From the cell containing the given text, extract its center point as (X, Y) coordinate. 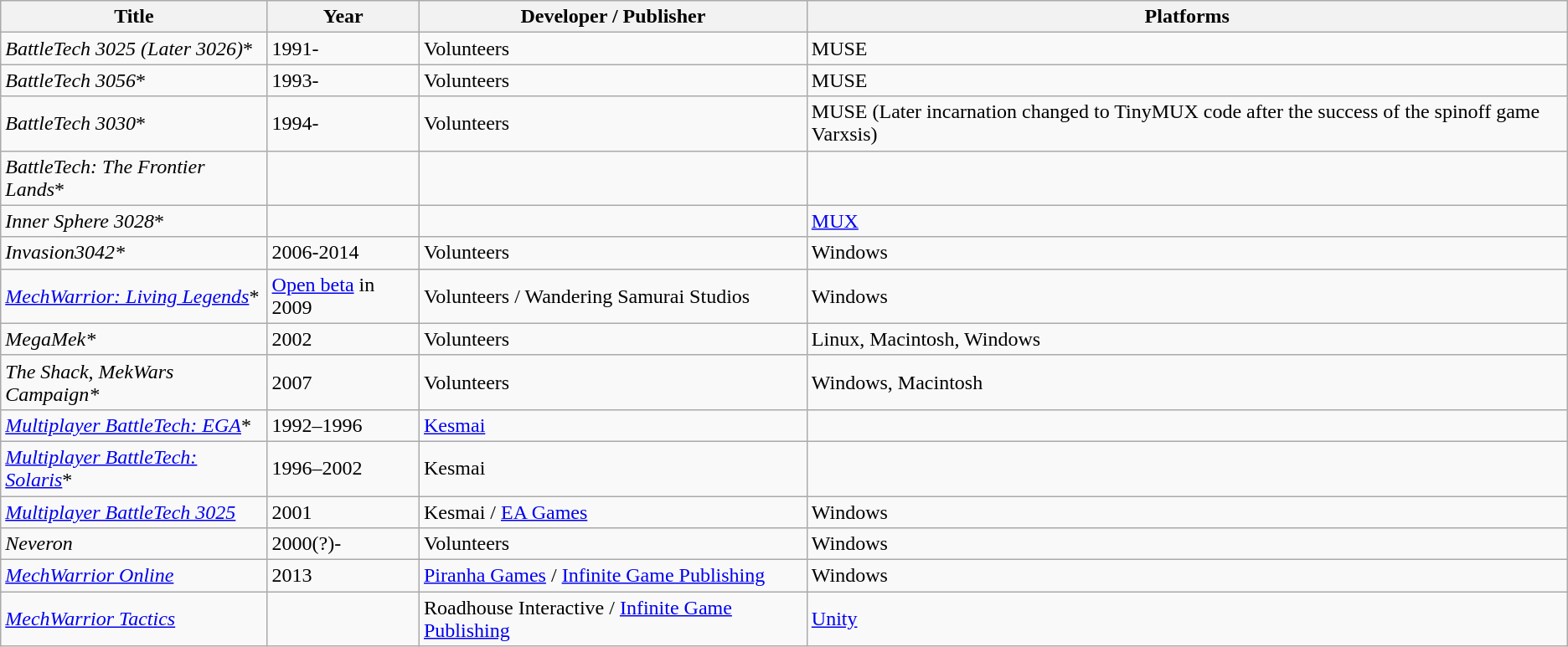
Kesmai / EA Games (613, 511)
2000(?)- (343, 544)
MechWarrior Tactics (134, 619)
1996–2002 (343, 469)
2002 (343, 339)
Year (343, 17)
1994- (343, 124)
The Shack, MekWars Campaign* (134, 382)
Windows, Macintosh (1187, 382)
Volunteers / Wandering Samurai Studios (613, 296)
Multiplayer BattleTech 3025 (134, 511)
BattleTech: The Frontier Lands* (134, 177)
MechWarrior: Living Legends* (134, 296)
MechWarrior Online (134, 576)
1992–1996 (343, 425)
Inner Sphere 3028* (134, 221)
Multiplayer BattleTech: EGA* (134, 425)
Unity (1187, 619)
1991- (343, 49)
MUSE (Later incarnation changed to TinyMUX code after the success of the spinoff game Varxsis) (1187, 124)
BattleTech 3025 (Later 3026)* (134, 49)
2006-2014 (343, 253)
Piranha Games / Infinite Game Publishing (613, 576)
Platforms (1187, 17)
Roadhouse Interactive / Infinite Game Publishing (613, 619)
2013 (343, 576)
Invasion3042* (134, 253)
MegaMek* (134, 339)
Neveron (134, 544)
Developer / Publisher (613, 17)
1993- (343, 80)
Multiplayer BattleTech: Solaris* (134, 469)
BattleTech 3056* (134, 80)
Linux, Macintosh, Windows (1187, 339)
MUX (1187, 221)
Open beta in 2009 (343, 296)
Title (134, 17)
BattleTech 3030* (134, 124)
2001 (343, 511)
2007 (343, 382)
